Output the (x, y) coordinate of the center of the cell containing the given text.  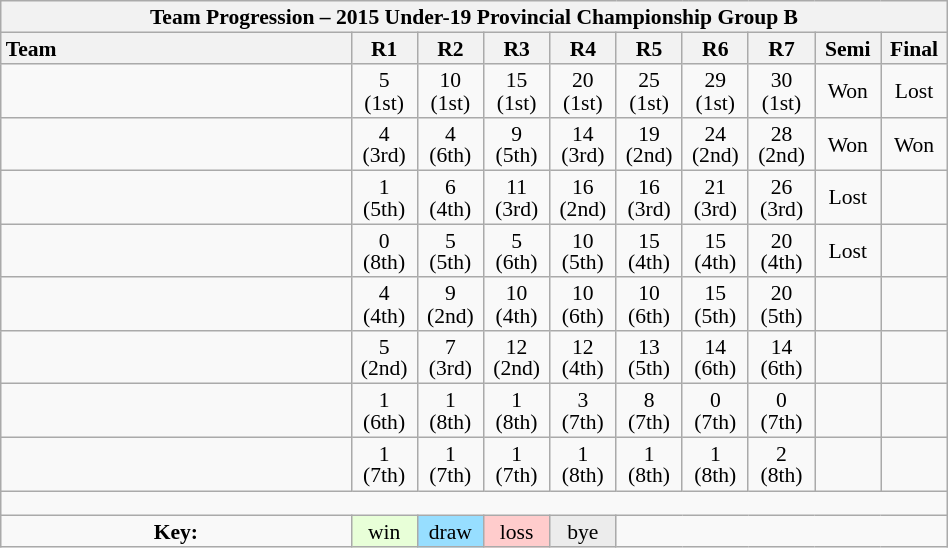
24 (2nd) (715, 144)
10 (5th) (583, 250)
26 (3rd) (781, 198)
5 (6th) (516, 250)
win (384, 532)
20 (4th) (781, 250)
4 (6th) (450, 144)
16 (3rd) (649, 198)
10 (1st) (450, 92)
1 (6th) (384, 410)
2 (8th) (781, 464)
9 (2nd) (450, 304)
0 (8th) (384, 250)
30 (1st) (781, 92)
29 (1st) (715, 92)
5 (1st) (384, 92)
4 (4th) (384, 304)
11 (3rd) (516, 198)
R1 (384, 49)
7 (3rd) (450, 358)
bye (583, 532)
9 (5th) (516, 144)
Key: (176, 532)
21 (3rd) (715, 198)
28 (2nd) (781, 144)
Team (176, 49)
12 (4th) (583, 358)
R6 (715, 49)
Final (914, 49)
5 (2nd) (384, 358)
3 (7th) (583, 410)
draw (450, 532)
25 (1st) (649, 92)
5 (5th) (450, 250)
16 (2nd) (583, 198)
8 (7th) (649, 410)
Team Progression – 2015 Under-19 Provincial Championship Group B (474, 17)
6 (4th) (450, 198)
R5 (649, 49)
19 (2nd) (649, 144)
loss (516, 532)
4 (3rd) (384, 144)
12 (2nd) (516, 358)
14 (3rd) (583, 144)
1 (5th) (384, 198)
10 (4th) (516, 304)
20 (5th) (781, 304)
R7 (781, 49)
R4 (583, 49)
R3 (516, 49)
20 (1st) (583, 92)
Semi (848, 49)
15 (5th) (715, 304)
15 (1st) (516, 92)
13 (5th) (649, 358)
R2 (450, 49)
